From the cell containing the given text, extract its center point as (x, y) coordinate. 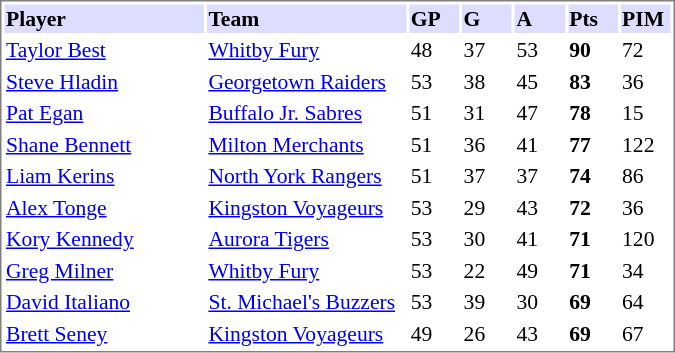
Milton Merchants (306, 144)
Shane Bennett (104, 144)
Greg Milner (104, 270)
29 (487, 208)
Kory Kennedy (104, 239)
90 (593, 50)
77 (593, 144)
67 (646, 334)
31 (487, 113)
64 (646, 302)
122 (646, 144)
PIM (646, 18)
34 (646, 270)
78 (593, 113)
Team (306, 18)
Liam Kerins (104, 176)
G (487, 18)
45 (540, 82)
38 (487, 82)
Pts (593, 18)
Pat Egan (104, 113)
48 (434, 50)
83 (593, 82)
22 (487, 270)
Player (104, 18)
Georgetown Raiders (306, 82)
GP (434, 18)
St. Michael's Buzzers (306, 302)
A (540, 18)
39 (487, 302)
Steve Hladin (104, 82)
Buffalo Jr. Sabres (306, 113)
Taylor Best (104, 50)
Brett Seney (104, 334)
North York Rangers (306, 176)
26 (487, 334)
Alex Tonge (104, 208)
74 (593, 176)
86 (646, 176)
Aurora Tigers (306, 239)
David Italiano (104, 302)
120 (646, 239)
47 (540, 113)
15 (646, 113)
